Capture the cell that displays the provided text and extract its (x, y) central coordinate. 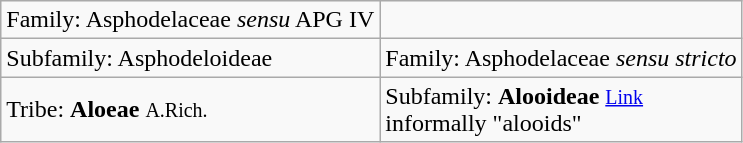
Subfamily: Alooideae Linkinformally "alooids" (561, 110)
Family: Asphodelaceae sensu stricto (561, 58)
Family: Asphodelaceae sensu APG IV (190, 20)
Subfamily: Asphodeloideae (190, 58)
Tribe: Aloeae A.Rich. (190, 110)
